Identify which cell holds the provided text, then report its (x, y) central coordinate. 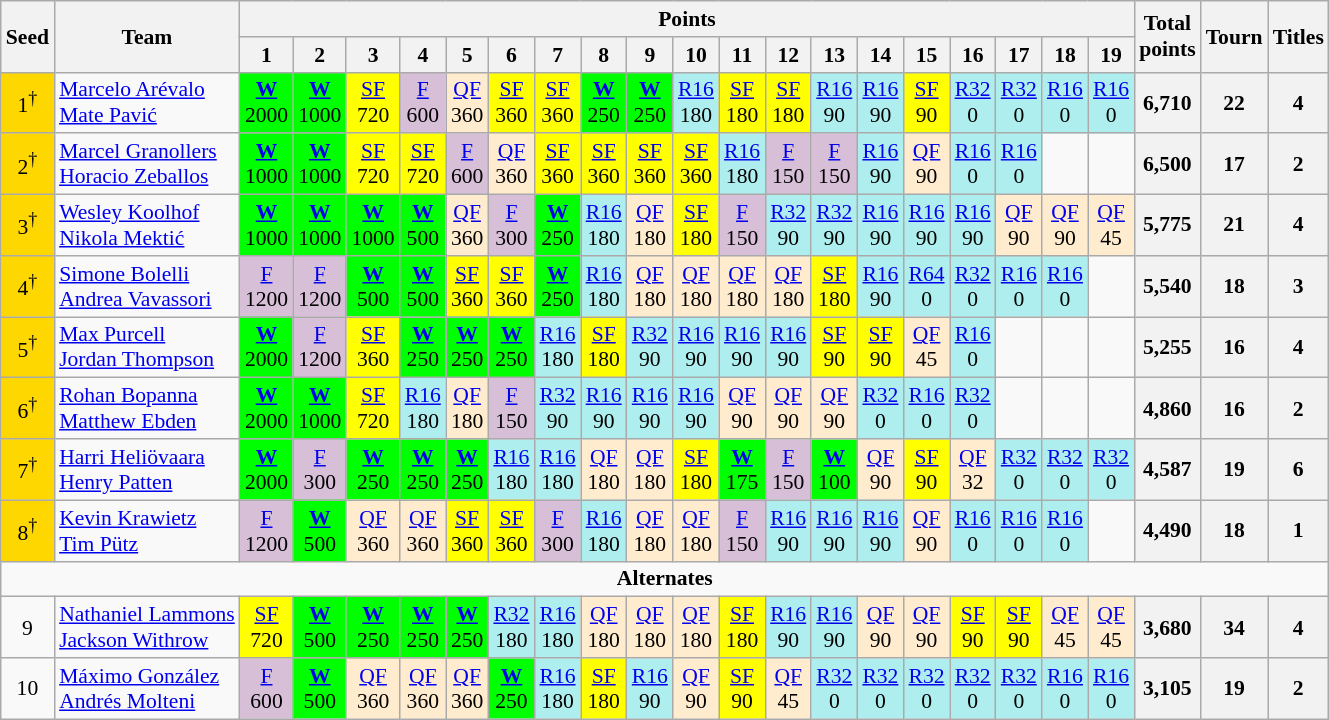
3† (28, 226)
Nathaniel Lammons Jackson Withrow (147, 628)
5,775 (1168, 226)
Kevin Krawietz Tim Pütz (147, 530)
Totalpoints (1168, 36)
1† (28, 102)
8† (28, 530)
3,105 (1168, 688)
Titles (1298, 36)
2† (28, 164)
Wesley Koolhof Nikola Mektić (147, 226)
Rohan Bopanna Matthew Ebden (147, 408)
6,500 (1168, 164)
6,710 (1168, 102)
Marcel Granollers Horacio Zeballos (147, 164)
4† (28, 286)
15 (926, 55)
3,680 (1168, 628)
Max Purcell Jordan Thompson (147, 348)
W100 (834, 470)
W175 (742, 470)
Tourn (1234, 36)
Points (687, 19)
4,860 (1168, 408)
5† (28, 348)
Team (147, 36)
Alternates (665, 579)
4,587 (1168, 470)
5,540 (1168, 286)
7† (28, 470)
11 (742, 55)
7 (557, 55)
22 (1234, 102)
5,255 (1168, 348)
QF32 (973, 470)
8 (604, 55)
6† (28, 408)
Marcelo Arévalo Mate Pavić (147, 102)
5 (468, 55)
12 (788, 55)
13 (834, 55)
4,490 (1168, 530)
R640 (926, 286)
R32180 (511, 628)
Seed (28, 36)
Máximo González Andrés Molteni (147, 688)
14 (880, 55)
Simone Bolelli Andrea Vavassori (147, 286)
21 (1234, 226)
34 (1234, 628)
Harri Heliövaara Henry Patten (147, 470)
